Return (x, y) of the center of cell containing provided text 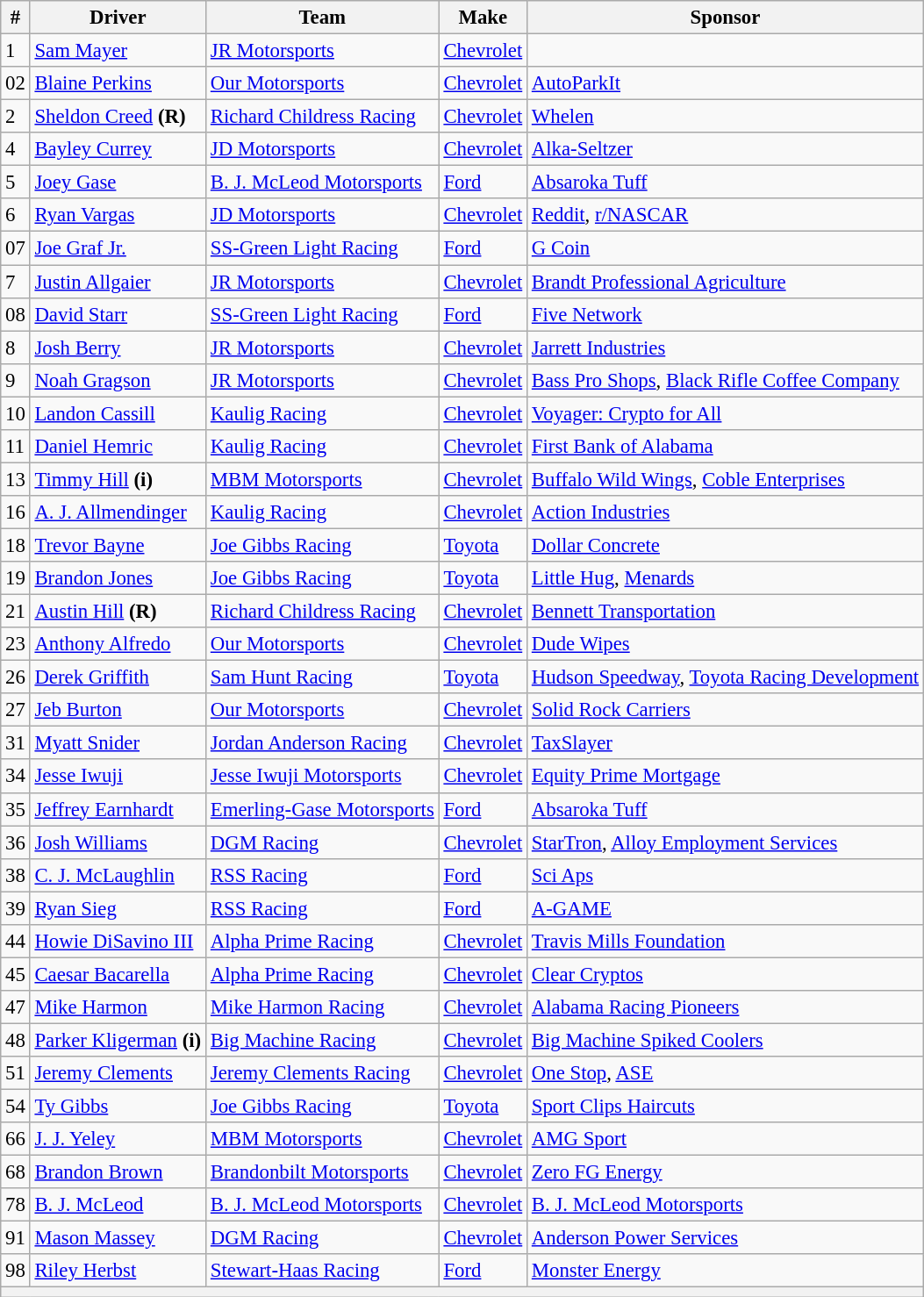
David Starr (118, 314)
02 (16, 83)
07 (16, 248)
Whelen (726, 117)
Landon Cassill (118, 413)
J. J. Yeley (118, 1139)
StarTron, Alloy Employment Services (726, 842)
08 (16, 314)
Sport Clips Haircuts (726, 1107)
Sam Mayer (118, 51)
Daniel Hemric (118, 447)
AMG Sport (726, 1139)
Big Machine Spiked Coolers (726, 1040)
Brandonbilt Motorsports (323, 1172)
Big Machine Racing (323, 1040)
A. J. Allmendinger (118, 512)
C. J. McLaughlin (118, 875)
Mike Harmon Racing (323, 1007)
Sci Aps (726, 875)
48 (16, 1040)
2 (16, 117)
Caesar Bacarella (118, 974)
45 (16, 974)
G Coin (726, 248)
10 (16, 413)
Bennett Transportation (726, 612)
Sponsor (726, 18)
Zero FG Energy (726, 1172)
47 (16, 1007)
Timmy Hill (i) (118, 479)
Jeremy Clements Racing (323, 1073)
68 (16, 1172)
Reddit, r/NASCAR (726, 215)
Make (483, 18)
31 (16, 743)
38 (16, 875)
54 (16, 1107)
B. J. McLeod (118, 1205)
Josh Berry (118, 348)
Monster Energy (726, 1272)
Mike Harmon (118, 1007)
Jordan Anderson Racing (323, 743)
Voyager: Crypto for All (726, 413)
Stewart-Haas Racing (323, 1272)
Travis Mills Foundation (726, 942)
Derek Griffith (118, 677)
Driver (118, 18)
Dude Wipes (726, 644)
35 (16, 809)
Jesse Iwuji Motorsports (323, 777)
Brandt Professional Agriculture (726, 282)
26 (16, 677)
19 (16, 578)
Riley Herbst (118, 1272)
Solid Rock Carriers (726, 710)
Alka-Seltzer (726, 149)
27 (16, 710)
36 (16, 842)
51 (16, 1073)
One Stop, ASE (726, 1073)
Equity Prime Mortgage (726, 777)
Hudson Speedway, Toyota Racing Development (726, 677)
Parker Kligerman (i) (118, 1040)
Five Network (726, 314)
5 (16, 183)
Action Industries (726, 512)
Ryan Vargas (118, 215)
23 (16, 644)
8 (16, 348)
Little Hug, Menards (726, 578)
Bass Pro Shops, Black Rifle Coffee Company (726, 380)
18 (16, 545)
1 (16, 51)
TaxSlayer (726, 743)
Dollar Concrete (726, 545)
Brandon Jones (118, 578)
78 (16, 1205)
Team (323, 18)
98 (16, 1272)
21 (16, 612)
16 (16, 512)
Emerling-Gase Motorsports (323, 809)
Joey Gase (118, 183)
First Bank of Alabama (726, 447)
Myatt Snider (118, 743)
Blaine Perkins (118, 83)
Buffalo Wild Wings, Coble Enterprises (726, 479)
Brandon Brown (118, 1172)
Austin Hill (R) (118, 612)
9 (16, 380)
A-GAME (726, 908)
13 (16, 479)
7 (16, 282)
4 (16, 149)
91 (16, 1238)
Jeb Burton (118, 710)
# (16, 18)
39 (16, 908)
Joe Graf Jr. (118, 248)
Ryan Sieg (118, 908)
Howie DiSavino III (118, 942)
66 (16, 1139)
Jarrett Industries (726, 348)
Jesse Iwuji (118, 777)
Justin Allgaier (118, 282)
Mason Massey (118, 1238)
Trevor Bayne (118, 545)
44 (16, 942)
Sam Hunt Racing (323, 677)
Alabama Racing Pioneers (726, 1007)
Bayley Currey (118, 149)
Noah Gragson (118, 380)
AutoParkIt (726, 83)
Anthony Alfredo (118, 644)
Josh Williams (118, 842)
11 (16, 447)
Jeremy Clements (118, 1073)
Sheldon Creed (R) (118, 117)
Jeffrey Earnhardt (118, 809)
Clear Cryptos (726, 974)
34 (16, 777)
6 (16, 215)
Anderson Power Services (726, 1238)
Ty Gibbs (118, 1107)
